Find where the given text appears and provide that cell's center as (x, y) coordinate. 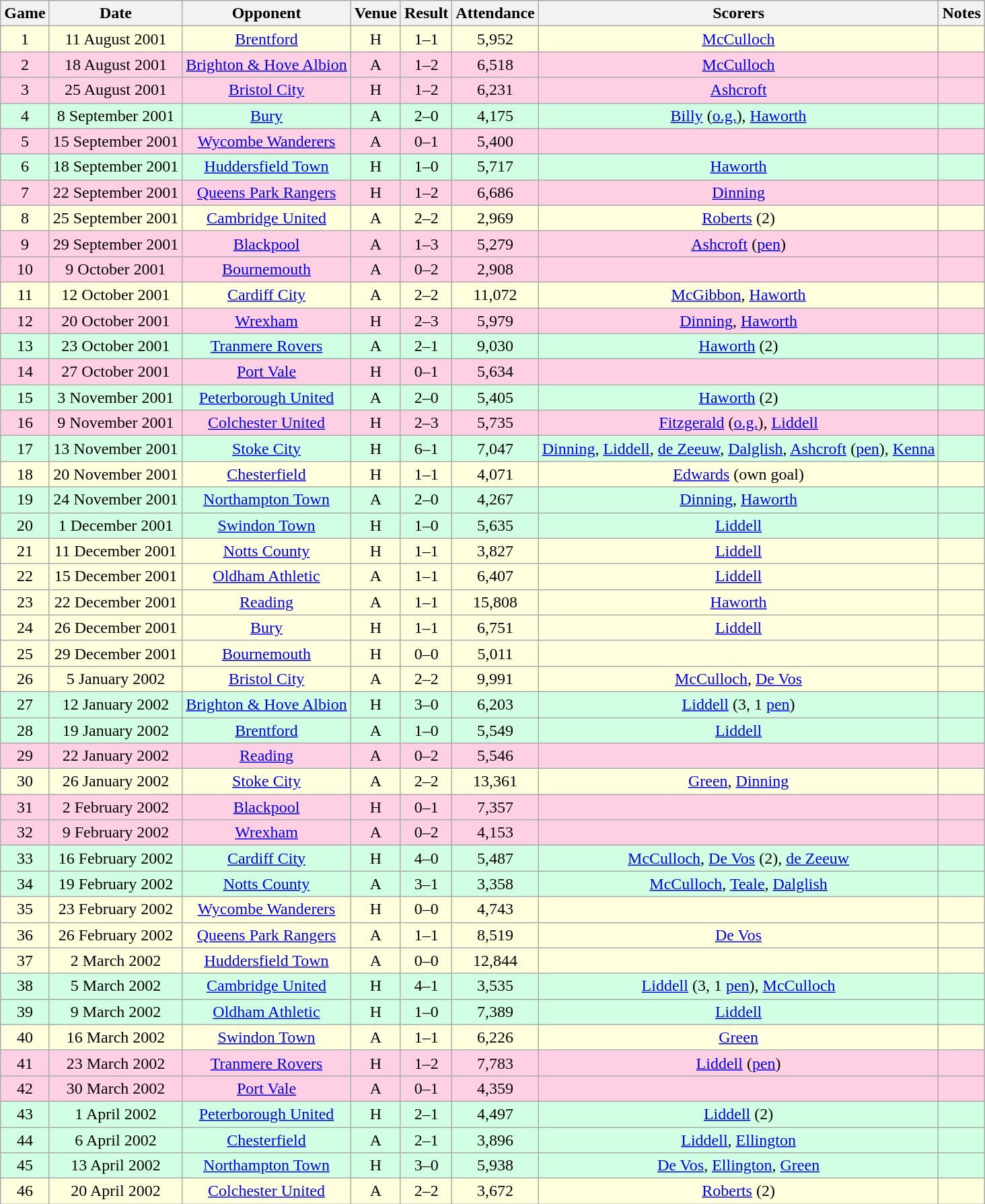
1 April 2002 (116, 1114)
9 February 2002 (116, 833)
12 January 2002 (116, 704)
Game (25, 13)
7,357 (495, 807)
4,359 (495, 1088)
3–1 (426, 884)
18 August 2001 (116, 65)
5,735 (495, 423)
6,518 (495, 65)
46 (25, 1191)
5,952 (495, 39)
29 September 2001 (116, 243)
5,279 (495, 243)
39 (25, 1012)
3 November 2001 (116, 398)
13 April 2002 (116, 1166)
27 (25, 704)
McCulloch, De Vos (739, 679)
22 January 2002 (116, 756)
5 March 2002 (116, 986)
8,519 (495, 935)
McCulloch, De Vos (2), de Zeeuw (739, 858)
34 (25, 884)
11 (25, 295)
2,969 (495, 218)
15 December 2001 (116, 576)
Ashcroft (pen) (739, 243)
5,546 (495, 756)
Result (426, 13)
Liddell, Ellington (739, 1140)
6,203 (495, 704)
6–1 (426, 449)
9 March 2002 (116, 1012)
36 (25, 935)
11 December 2001 (116, 551)
4,153 (495, 833)
44 (25, 1140)
Dinning (739, 192)
McGibbon, Haworth (739, 295)
5,635 (495, 525)
De Vos, Ellington, Green (739, 1166)
16 March 2002 (116, 1037)
26 January 2002 (116, 782)
Venue (375, 13)
26 (25, 679)
41 (25, 1063)
28 (25, 730)
12 (25, 321)
8 (25, 218)
3,535 (495, 986)
McCulloch, Teale, Dalglish (739, 884)
19 January 2002 (116, 730)
2 February 2002 (116, 807)
5,487 (495, 858)
3,672 (495, 1191)
15,808 (495, 602)
5,400 (495, 141)
19 February 2002 (116, 884)
Green, Dinning (739, 782)
4,071 (495, 474)
3,827 (495, 551)
Billy (o.g.), Haworth (739, 116)
4,497 (495, 1114)
37 (25, 961)
7,783 (495, 1063)
26 February 2002 (116, 935)
2 (25, 65)
5,634 (495, 372)
31 (25, 807)
3 (25, 90)
Liddell (2) (739, 1114)
9,030 (495, 346)
45 (25, 1166)
4–0 (426, 858)
6,407 (495, 576)
9 (25, 243)
5 (25, 141)
17 (25, 449)
22 September 2001 (116, 192)
20 (25, 525)
43 (25, 1114)
25 September 2001 (116, 218)
4,267 (495, 500)
Edwards (own goal) (739, 474)
24 (25, 628)
6,686 (495, 192)
6 (25, 167)
38 (25, 986)
Liddell (pen) (739, 1063)
12,844 (495, 961)
25 August 2001 (116, 90)
15 (25, 398)
23 February 2002 (116, 909)
20 November 2001 (116, 474)
10 (25, 269)
8 September 2001 (116, 116)
9 October 2001 (116, 269)
Notes (961, 13)
29 December 2001 (116, 653)
5,717 (495, 167)
30 March 2002 (116, 1088)
De Vos (739, 935)
5,979 (495, 321)
30 (25, 782)
33 (25, 858)
22 (25, 576)
32 (25, 833)
40 (25, 1037)
Attendance (495, 13)
2,908 (495, 269)
4 (25, 116)
4,743 (495, 909)
5,011 (495, 653)
5,405 (495, 398)
27 October 2001 (116, 372)
7 (25, 192)
20 April 2002 (116, 1191)
29 (25, 756)
12 October 2001 (116, 295)
3,358 (495, 884)
5 January 2002 (116, 679)
9 November 2001 (116, 423)
23 March 2002 (116, 1063)
7,047 (495, 449)
25 (25, 653)
11 August 2001 (116, 39)
13 (25, 346)
Liddell (3, 1 pen), McCulloch (739, 986)
Fitzgerald (o.g.), Liddell (739, 423)
5,549 (495, 730)
Ashcroft (739, 90)
18 September 2001 (116, 167)
35 (25, 909)
15 September 2001 (116, 141)
13 November 2001 (116, 449)
19 (25, 500)
9,991 (495, 679)
2 March 2002 (116, 961)
20 October 2001 (116, 321)
Scorers (739, 13)
18 (25, 474)
16 February 2002 (116, 858)
13,361 (495, 782)
Dinning, Liddell, de Zeeuw, Dalglish, Ashcroft (pen), Kenna (739, 449)
3,896 (495, 1140)
4–1 (426, 986)
1 (25, 39)
23 (25, 602)
16 (25, 423)
22 December 2001 (116, 602)
7,389 (495, 1012)
Date (116, 13)
1 December 2001 (116, 525)
4,175 (495, 116)
6,226 (495, 1037)
Liddell (3, 1 pen) (739, 704)
42 (25, 1088)
6,751 (495, 628)
23 October 2001 (116, 346)
Opponent (266, 13)
Green (739, 1037)
14 (25, 372)
26 December 2001 (116, 628)
11,072 (495, 295)
6,231 (495, 90)
24 November 2001 (116, 500)
21 (25, 551)
1–3 (426, 243)
5,938 (495, 1166)
6 April 2002 (116, 1140)
